Capture the cell that displays the provided text and extract its [X, Y] central coordinate. 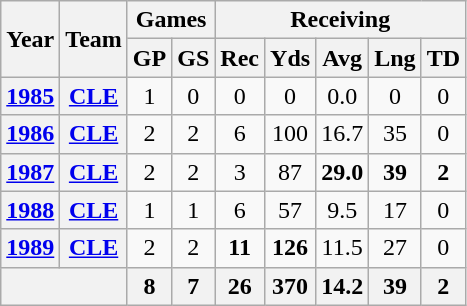
Team [94, 39]
35 [395, 134]
1989 [30, 248]
16.7 [342, 134]
Year [30, 39]
87 [290, 172]
27 [395, 248]
0.0 [342, 96]
8 [149, 286]
Avg [342, 58]
1986 [30, 134]
1985 [30, 96]
370 [290, 286]
Lng [395, 58]
1987 [30, 172]
TD [443, 58]
14.2 [342, 286]
3 [240, 172]
7 [194, 286]
Games [170, 20]
Yds [290, 58]
100 [290, 134]
29.0 [342, 172]
11.5 [342, 248]
Receiving [340, 20]
1988 [30, 210]
26 [240, 286]
57 [290, 210]
11 [240, 248]
Rec [240, 58]
126 [290, 248]
GS [194, 58]
17 [395, 210]
GP [149, 58]
9.5 [342, 210]
